Return the (X, Y) coordinate for the center point of the cell that contains the specified text.  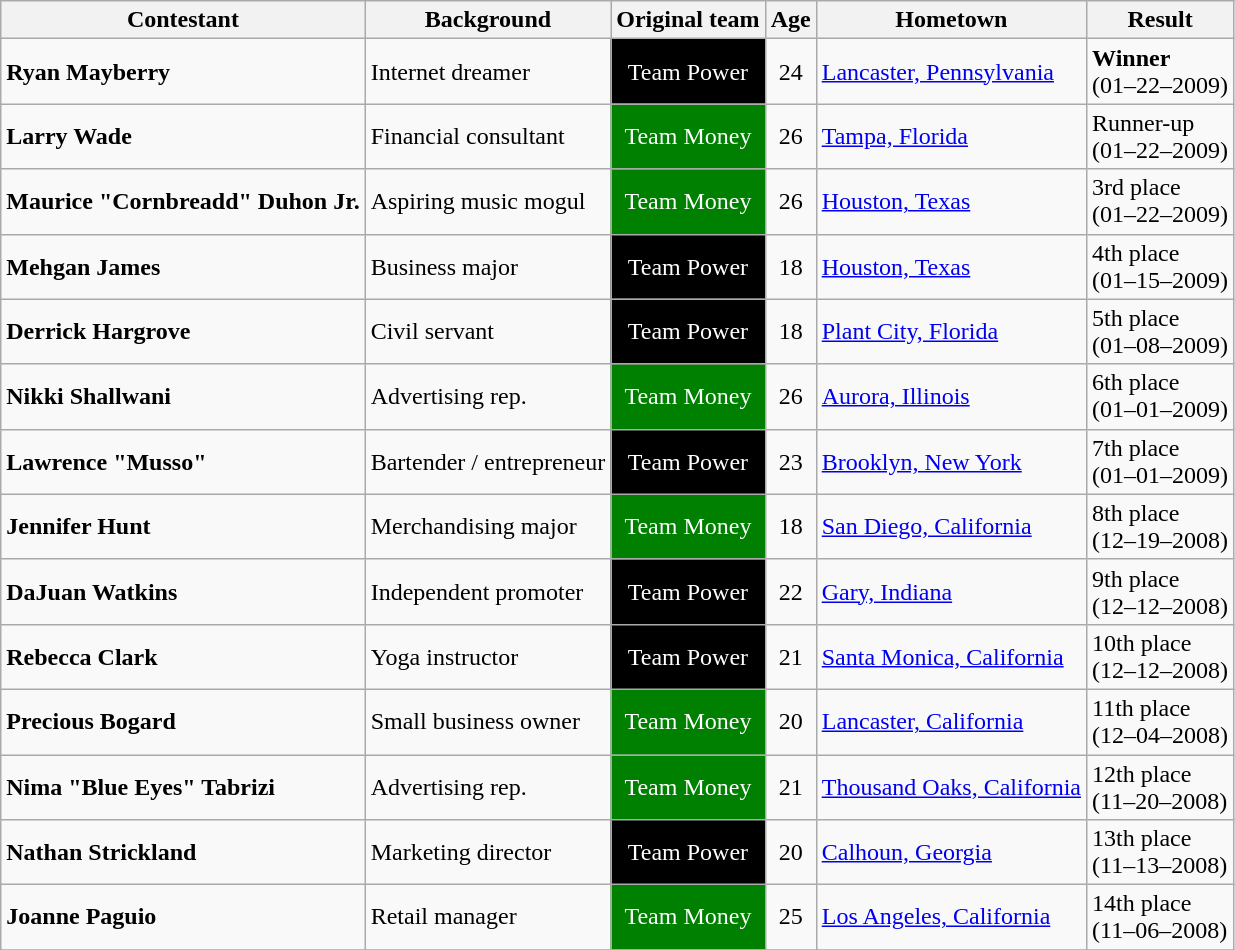
8th place(12–19–2008) (1160, 526)
23 (790, 462)
Lancaster, California (951, 722)
Derrick Hargrove (183, 332)
Financial consultant (488, 136)
Tampa, Florida (951, 136)
Los Angeles, California (951, 918)
13th place(11–13–2008) (1160, 852)
Independent promoter (488, 592)
Merchandising major (488, 526)
Internet dreamer (488, 72)
4th place(01–15–2009) (1160, 266)
San Diego, California (951, 526)
DaJuan Watkins (183, 592)
Ryan Mayberry (183, 72)
3rd place(01–22–2009) (1160, 202)
7th place(01–01–2009) (1160, 462)
Background (488, 20)
5th place(01–08–2009) (1160, 332)
Calhoun, Georgia (951, 852)
Maurice "Cornbreadd" Duhon Jr. (183, 202)
9th place(12–12–2008) (1160, 592)
12th place(11–20–2008) (1160, 786)
Plant City, Florida (951, 332)
10th place(12–12–2008) (1160, 656)
Result (1160, 20)
Mehgan James (183, 266)
Rebecca Clark (183, 656)
Runner-up(01–22–2009) (1160, 136)
Nathan Strickland (183, 852)
Santa Monica, California (951, 656)
Bartender / entrepreneur (488, 462)
Business major (488, 266)
Contestant (183, 20)
Lancaster, Pennsylvania (951, 72)
Precious Bogard (183, 722)
Gary, Indiana (951, 592)
Aspiring music mogul (488, 202)
Larry Wade (183, 136)
Winner(01–22–2009) (1160, 72)
11th place(12–04–2008) (1160, 722)
24 (790, 72)
Retail manager (488, 918)
Aurora, Illinois (951, 396)
Joanne Paguio (183, 918)
Marketing director (488, 852)
25 (790, 918)
Jennifer Hunt (183, 526)
Age (790, 20)
6th place(01–01–2009) (1160, 396)
Nikki Shallwani (183, 396)
Brooklyn, New York (951, 462)
22 (790, 592)
Original team (688, 20)
Civil servant (488, 332)
Lawrence "Musso" (183, 462)
Yoga instructor (488, 656)
Hometown (951, 20)
Small business owner (488, 722)
14th place(11–06–2008) (1160, 918)
Nima "Blue Eyes" Tabrizi (183, 786)
Thousand Oaks, California (951, 786)
